For the text-containing cell, return its midpoint in (x, y) coordinate format. 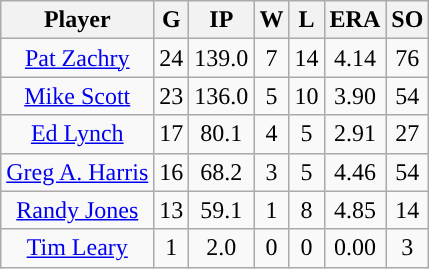
139.0 (222, 58)
Tim Leary (78, 248)
17 (172, 134)
Player (78, 20)
0.00 (355, 248)
Pat Zachry (78, 58)
4 (272, 134)
7 (272, 58)
23 (172, 96)
76 (408, 58)
Ed Lynch (78, 134)
SO (408, 20)
G (172, 20)
3.90 (355, 96)
136.0 (222, 96)
24 (172, 58)
Greg A. Harris (78, 172)
27 (408, 134)
IP (222, 20)
13 (172, 210)
10 (306, 96)
ERA (355, 20)
4.46 (355, 172)
2.91 (355, 134)
16 (172, 172)
4.85 (355, 210)
59.1 (222, 210)
68.2 (222, 172)
L (306, 20)
Mike Scott (78, 96)
W (272, 20)
80.1 (222, 134)
4.14 (355, 58)
8 (306, 210)
2.0 (222, 248)
Randy Jones (78, 210)
